Capture the cell that displays the provided text and extract its [x, y] central coordinate. 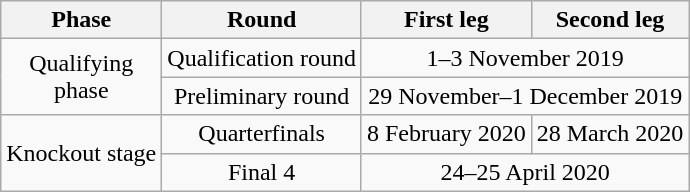
Qualifyingphase [82, 77]
28 March 2020 [610, 134]
1–3 November 2019 [524, 58]
Qualification round [262, 58]
Final 4 [262, 172]
Knockout stage [82, 153]
Phase [82, 20]
Round [262, 20]
Preliminary round [262, 96]
24–25 April 2020 [524, 172]
First leg [446, 20]
29 November–1 December 2019 [524, 96]
Second leg [610, 20]
Quarterfinals [262, 134]
8 February 2020 [446, 134]
